Find where the given text appears and provide that cell's center as [X, Y] coordinate. 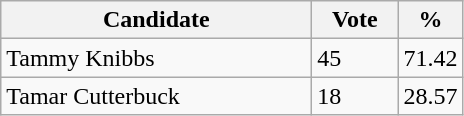
45 [355, 58]
Vote [355, 20]
% [430, 20]
Tammy Knibbs [156, 58]
Tamar Cutterbuck [156, 96]
18 [355, 96]
71.42 [430, 58]
28.57 [430, 96]
Candidate [156, 20]
